Find where the given text appears and provide that cell's center as (x, y) coordinate. 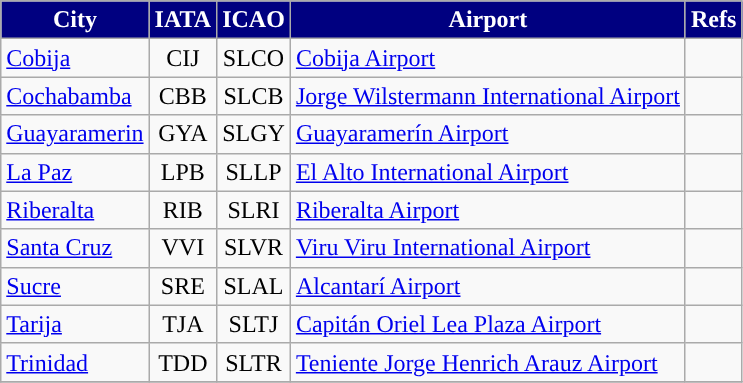
SLTJ (254, 324)
Alcantarí Airport (488, 286)
Riberalta Airport (488, 210)
CBB (183, 96)
GYA (183, 134)
Jorge Wilstermann International Airport (488, 96)
Guayaramerin (75, 134)
Refs (713, 20)
Airport (488, 20)
La Paz (75, 172)
Cobija Airport (488, 58)
SRE (183, 286)
TJA (183, 324)
Riberalta (75, 210)
SLRI (254, 210)
CIJ (183, 58)
SLVR (254, 248)
Teniente Jorge Henrich Arauz Airport (488, 362)
SLCO (254, 58)
Viru Viru International Airport (488, 248)
IATA (183, 20)
VVI (183, 248)
LPB (183, 172)
Guayaramerín Airport (488, 134)
Capitán Oriel Lea Plaza Airport (488, 324)
Cobija (75, 58)
SLCB (254, 96)
SLGY (254, 134)
Santa Cruz (75, 248)
TDD (183, 362)
Cochabamba (75, 96)
Sucre (75, 286)
ICAO (254, 20)
SLLP (254, 172)
City (75, 20)
El Alto International Airport (488, 172)
SLTR (254, 362)
Trinidad (75, 362)
SLAL (254, 286)
Tarija (75, 324)
RIB (183, 210)
